Locate the cell with the specified text and output its (X, Y) center coordinate. 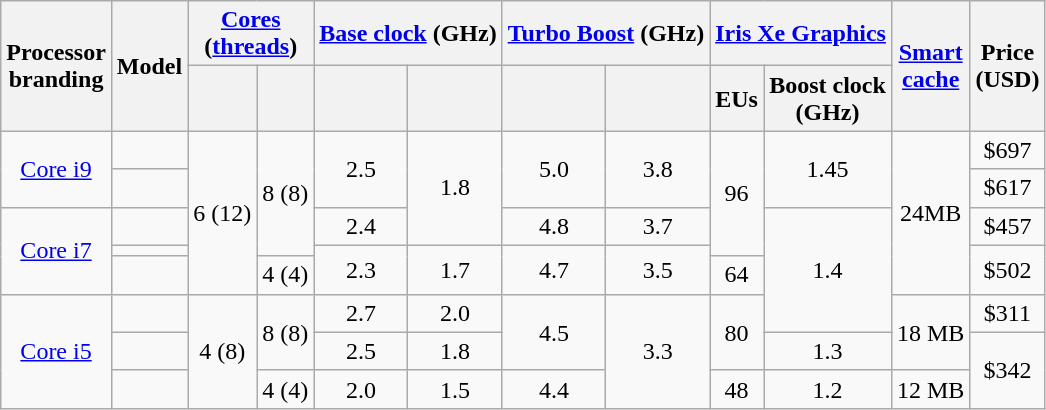
Boost clock(GHz) (828, 98)
Iris Xe Graphics (801, 34)
80 (737, 332)
2.7 (361, 313)
1.7 (455, 270)
96 (737, 194)
EUs (737, 98)
Smart cache (930, 66)
1.2 (828, 389)
4.7 (554, 270)
6 (12) (222, 212)
12 MB (930, 389)
5.0 (554, 169)
3.5 (658, 270)
24MB (930, 212)
Cores(threads) (251, 34)
1.5 (455, 389)
Model (149, 66)
48 (737, 389)
3.3 (658, 351)
1.3 (828, 351)
Processor branding (56, 66)
4.5 (554, 332)
3.7 (658, 226)
4.4 (554, 389)
$697 (1008, 150)
$502 (1008, 270)
Turbo Boost (GHz) (606, 34)
$617 (1008, 188)
1.4 (828, 270)
2.3 (361, 270)
$342 (1008, 370)
1.45 (828, 169)
64 (737, 275)
Core i5 (56, 351)
18 MB (930, 332)
Price (USD) (1008, 66)
Core i9 (56, 169)
2.4 (361, 226)
$311 (1008, 313)
4.8 (554, 226)
Base clock (GHz) (408, 34)
Core i7 (56, 250)
3.8 (658, 169)
4 (8) (222, 351)
$457 (1008, 226)
